Detect which cell encompasses the target text, then output its (x, y) center coordinate. 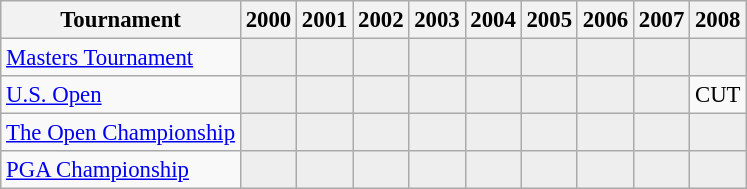
2006 (605, 20)
2000 (268, 20)
Masters Tournament (121, 58)
2005 (549, 20)
2008 (718, 20)
2001 (325, 20)
PGA Championship (121, 170)
CUT (718, 95)
2007 (661, 20)
2003 (437, 20)
2002 (381, 20)
U.S. Open (121, 95)
2004 (493, 20)
The Open Championship (121, 133)
Tournament (121, 20)
